Find where the given text appears and provide that cell's center as (X, Y) coordinate. 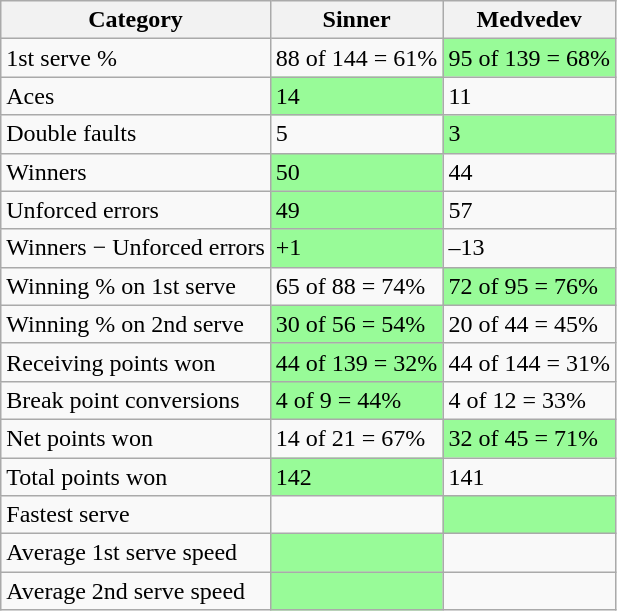
141 (530, 477)
Fastest serve (136, 515)
49 (356, 210)
4 of 9 = 44% (356, 400)
88 of 144 = 61% (356, 58)
Category (136, 20)
Total points won (136, 477)
Break point conversions (136, 400)
3 (530, 134)
14 (356, 96)
30 of 56 = 54% (356, 324)
65 of 88 = 74% (356, 286)
Winners − Unforced errors (136, 248)
+1 (356, 248)
Unforced errors (136, 210)
Winning % on 1st serve (136, 286)
Medvedev (530, 20)
Winning % on 2nd serve (136, 324)
142 (356, 477)
Aces (136, 96)
11 (530, 96)
Average 1st serve speed (136, 553)
Sinner (356, 20)
4 of 12 = 33% (530, 400)
Winners (136, 172)
44 (530, 172)
95 of 139 = 68% (530, 58)
20 of 44 = 45% (530, 324)
Average 2nd serve speed (136, 591)
44 of 144 = 31% (530, 362)
Net points won (136, 438)
–13 (530, 248)
5 (356, 134)
14 of 21 = 67% (356, 438)
44 of 139 = 32% (356, 362)
1st serve % (136, 58)
Receiving points won (136, 362)
72 of 95 = 76% (530, 286)
50 (356, 172)
32 of 45 = 71% (530, 438)
57 (530, 210)
Double faults (136, 134)
